From the cell containing the given text, extract its center point as [x, y] coordinate. 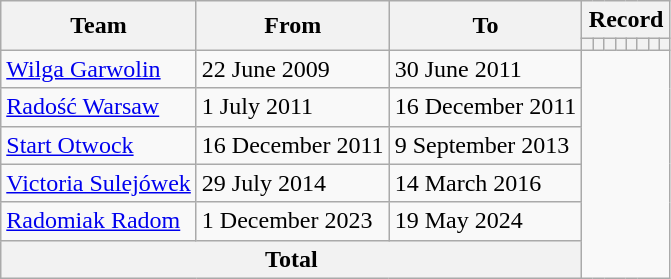
Total [292, 259]
Radość Warsaw [99, 107]
Start Otwock [99, 145]
29 July 2014 [292, 183]
Radomiak Radom [99, 221]
1 December 2023 [292, 221]
14 March 2016 [486, 183]
From [292, 26]
Record [626, 20]
30 June 2011 [486, 69]
Victoria Sulejówek [99, 183]
22 June 2009 [292, 69]
19 May 2024 [486, 221]
Team [99, 26]
1 July 2011 [292, 107]
9 September 2013 [486, 145]
Wilga Garwolin [99, 69]
To [486, 26]
